Return the [X, Y] coordinate for the center point of the cell that contains the specified text.  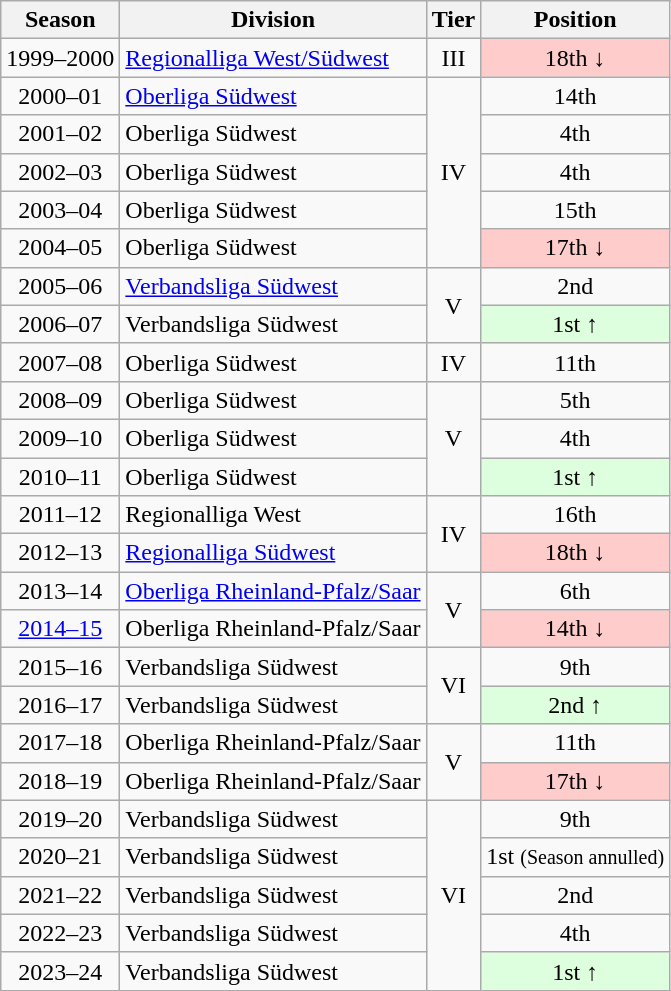
2000–01 [60, 96]
2005–06 [60, 286]
1999–2000 [60, 58]
6th [576, 591]
1st (Season annulled) [576, 857]
Position [576, 20]
2007–08 [60, 362]
2017–18 [60, 743]
2004–05 [60, 248]
5th [576, 400]
Tier [454, 20]
15th [576, 210]
2009–10 [60, 438]
Season [60, 20]
2003–04 [60, 210]
Regionalliga Südwest [273, 553]
2018–19 [60, 781]
2012–13 [60, 553]
2010–11 [60, 477]
2014–15 [60, 629]
2015–16 [60, 667]
Regionalliga West [273, 515]
2016–17 [60, 705]
2008–09 [60, 400]
Regionalliga West/Südwest [273, 58]
14th ↓ [576, 629]
16th [576, 515]
2022–23 [60, 933]
2019–20 [60, 819]
2013–14 [60, 591]
Division [273, 20]
2001–02 [60, 134]
2020–21 [60, 857]
III [454, 58]
2nd ↑ [576, 705]
2002–03 [60, 172]
2021–22 [60, 895]
2011–12 [60, 515]
2006–07 [60, 324]
2023–24 [60, 971]
14th [576, 96]
